Determine the [x, y] coordinate at the center of the cell enclosing the given text.  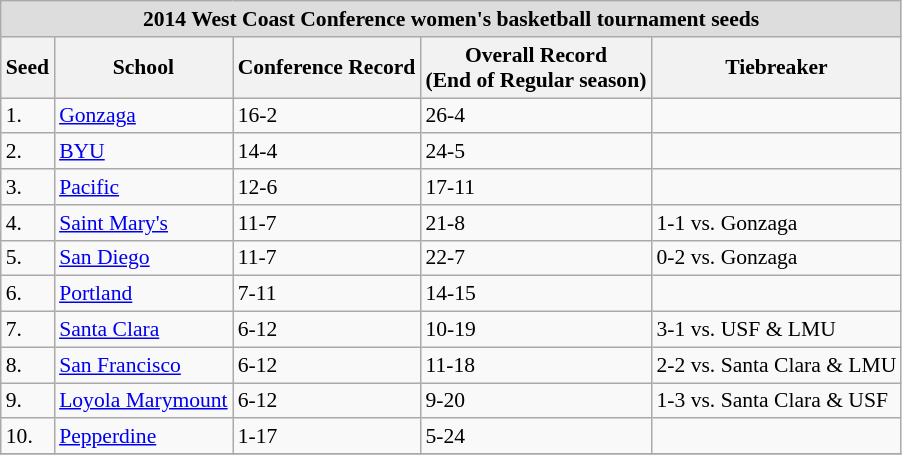
16-2 [327, 116]
9. [28, 401]
San Francisco [144, 365]
Pacific [144, 187]
4. [28, 223]
3-1 vs. USF & LMU [776, 330]
12-6 [327, 187]
Overall Record (End of Regular season) [536, 68]
7. [28, 330]
10. [28, 437]
Seed [28, 68]
7-11 [327, 294]
21-8 [536, 223]
Conference Record [327, 68]
2014 West Coast Conference women's basketball tournament seeds [452, 19]
Portland [144, 294]
1. [28, 116]
Santa Clara [144, 330]
Pepperdine [144, 437]
Loyola Marymount [144, 401]
2-2 vs. Santa Clara & LMU [776, 365]
11-18 [536, 365]
San Diego [144, 258]
Tiebreaker [776, 68]
1-17 [327, 437]
6. [28, 294]
BYU [144, 152]
22-7 [536, 258]
24-5 [536, 152]
Saint Mary's [144, 223]
14-4 [327, 152]
1-1 vs. Gonzaga [776, 223]
0-2 vs. Gonzaga [776, 258]
1-3 vs. Santa Clara & USF [776, 401]
School [144, 68]
10-19 [536, 330]
5-24 [536, 437]
14-15 [536, 294]
26-4 [536, 116]
2. [28, 152]
3. [28, 187]
9-20 [536, 401]
5. [28, 258]
17-11 [536, 187]
Gonzaga [144, 116]
8. [28, 365]
